Extract the (x, y) coordinate from the center of the cell holding the provided text.  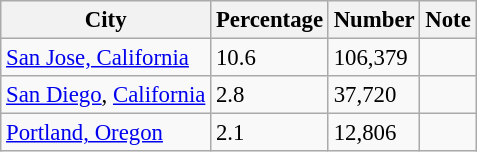
Percentage (270, 20)
106,379 (374, 58)
2.8 (270, 95)
City (106, 20)
12,806 (374, 133)
Number (374, 20)
San Diego, California (106, 95)
37,720 (374, 95)
San Jose, California (106, 58)
Portland, Oregon (106, 133)
10.6 (270, 58)
Note (448, 20)
2.1 (270, 133)
